Search for the cell housing the specified text and yield its (x, y) center coordinate. 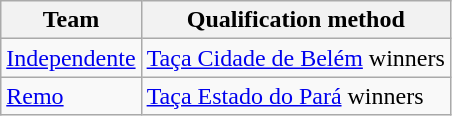
Taça Estado do Pará winners (296, 96)
Taça Cidade de Belém winners (296, 58)
Independente (71, 58)
Remo (71, 96)
Qualification method (296, 20)
Team (71, 20)
